Identify which cell holds the provided text, then report its [x, y] central coordinate. 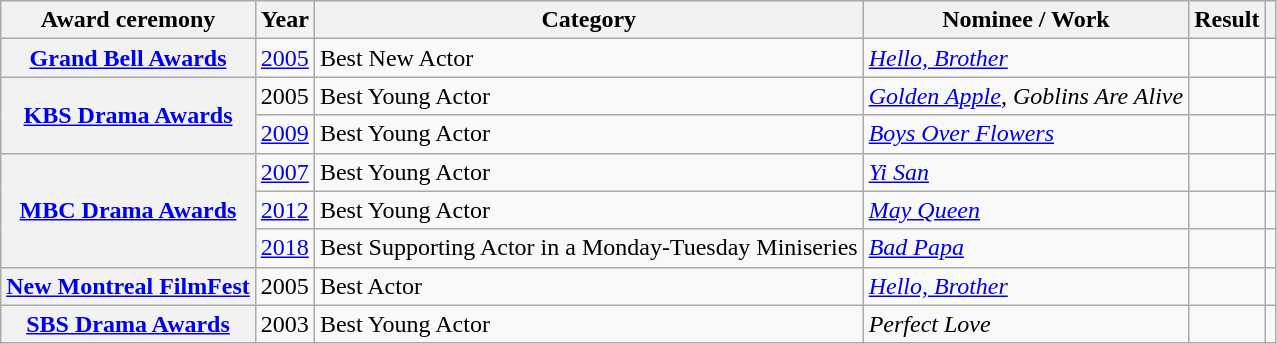
Nominee / Work [1026, 20]
2009 [284, 134]
Golden Apple, Goblins Are Alive [1026, 96]
New Montreal FilmFest [128, 286]
Best Supporting Actor in a Monday-Tuesday Miniseries [588, 248]
Result [1227, 20]
Best New Actor [588, 58]
May Queen [1026, 210]
Boys Over Flowers [1026, 134]
KBS Drama Awards [128, 115]
Perfect Love [1026, 324]
MBC Drama Awards [128, 210]
2018 [284, 248]
Award ceremony [128, 20]
2003 [284, 324]
Best Actor [588, 286]
SBS Drama Awards [128, 324]
2007 [284, 172]
Yi San [1026, 172]
2012 [284, 210]
Bad Papa [1026, 248]
Year [284, 20]
Grand Bell Awards [128, 58]
Category [588, 20]
